Find where the given text appears and provide that cell's center as [x, y] coordinate. 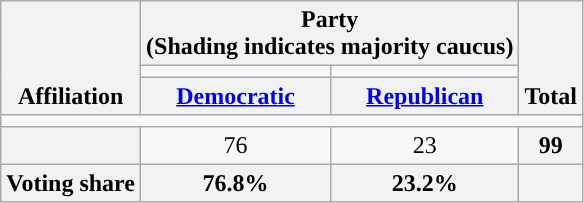
Republican [425, 96]
Total [551, 58]
Democratic [236, 96]
23.2% [425, 183]
76 [236, 145]
Party (Shading indicates majority caucus) [330, 34]
Voting share [71, 183]
76.8% [236, 183]
23 [425, 145]
Affiliation [71, 58]
99 [551, 145]
